Extract the [x, y] coordinate from the center of the cell holding the provided text.  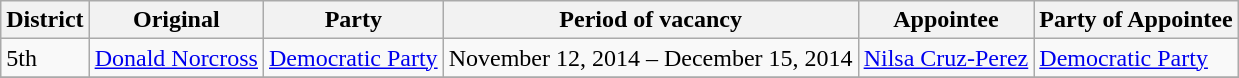
November 12, 2014 – December 15, 2014 [650, 58]
Original [176, 20]
District [45, 20]
Appointee [946, 20]
Party of Appointee [1136, 20]
Party [353, 20]
Nilsa Cruz-Perez [946, 58]
5th [45, 58]
Donald Norcross [176, 58]
Period of vacancy [650, 20]
